Return the (X, Y) coordinate for the center point of the cell that contains the specified text.  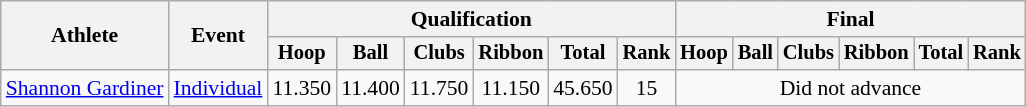
11.350 (302, 88)
15 (647, 88)
Did not advance (850, 88)
11.750 (440, 88)
11.400 (370, 88)
Athlete (85, 36)
Shannon Gardiner (85, 88)
11.150 (510, 88)
45.650 (582, 88)
Final (850, 19)
Event (218, 36)
Individual (218, 88)
Qualification (471, 19)
